For the text-containing cell, return its midpoint in [x, y] coordinate format. 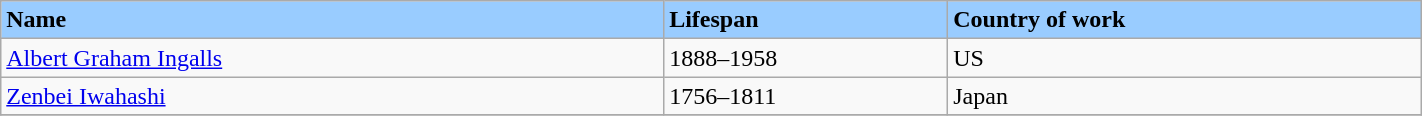
Lifespan [806, 20]
1888–1958 [806, 58]
Albert Graham Ingalls [332, 58]
1756–1811 [806, 96]
US [1185, 58]
Name [332, 20]
Zenbei Iwahashi [332, 96]
Country of work [1185, 20]
Japan [1185, 96]
